Detect which cell encompasses the target text, then output its [X, Y] center coordinate. 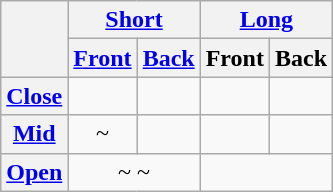
Long [266, 20]
~ ~ [134, 172]
Open [34, 172]
Short [134, 20]
Close [34, 96]
~ [102, 134]
Mid [34, 134]
